Scan for the cell matching the given text and deliver its (X, Y) coordinate at center. 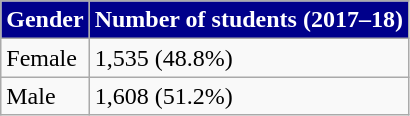
Female (45, 58)
Number of students (2017–18) (248, 20)
Male (45, 96)
1,608 (51.2%) (248, 96)
1,535 (48.8%) (248, 58)
Gender (45, 20)
